Identify which cell holds the provided text, then report its [x, y] central coordinate. 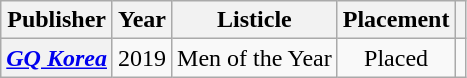
Publisher [57, 20]
Men of the Year [255, 58]
GQ Korea [57, 58]
Listicle [255, 20]
Year [142, 20]
2019 [142, 58]
Placed [396, 58]
Placement [396, 20]
